Return the (x, y) coordinate for the center point of the cell that contains the specified text.  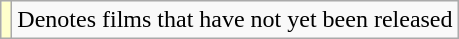
Denotes films that have not yet been released (235, 20)
